From the cell containing the given text, extract its center point as (x, y) coordinate. 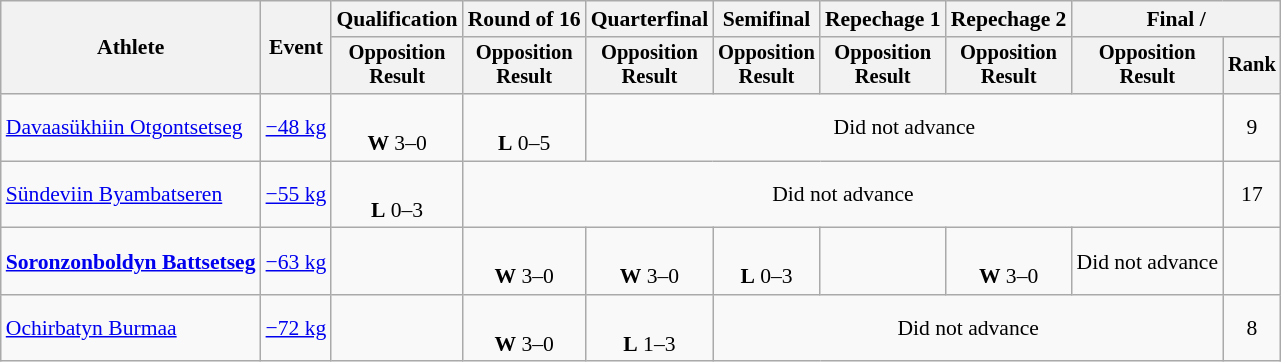
9 (1252, 128)
Rank (1252, 66)
L 1–3 (650, 328)
L 0–5 (524, 128)
Davaasükhiin Otgontsetseg (131, 128)
8 (1252, 328)
−55 kg (296, 194)
Ochirbatyn Burmaa (131, 328)
−63 kg (296, 262)
Repechage 1 (883, 19)
Quarterfinal (650, 19)
Athlete (131, 48)
Semifinal (766, 19)
−48 kg (296, 128)
17 (1252, 194)
Repechage 2 (1009, 19)
−72 kg (296, 328)
Event (296, 48)
Round of 16 (524, 19)
Soronzonboldyn Battsetseg (131, 262)
Final / (1176, 19)
Sündeviin Byambatseren (131, 194)
Qualification (396, 19)
